Output the [x, y] coordinate of the center of the cell containing the given text.  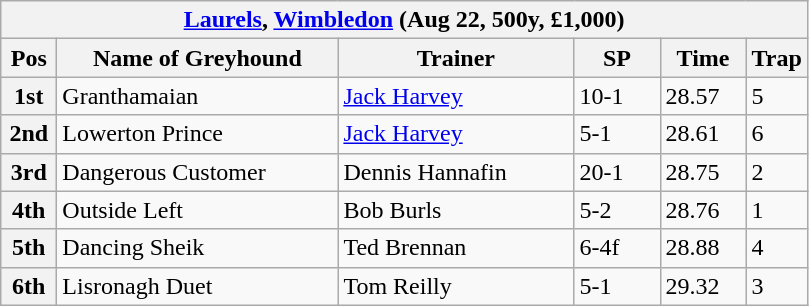
Name of Greyhound [198, 58]
Trap [776, 58]
2 [776, 172]
2nd [29, 134]
1 [776, 210]
Dennis Hannafin [456, 172]
Lowerton Prince [198, 134]
Bob Burls [456, 210]
3 [776, 286]
28.76 [703, 210]
6th [29, 286]
Ted Brennan [456, 248]
Granthamaian [198, 96]
28.57 [703, 96]
28.75 [703, 172]
4 [776, 248]
20-1 [617, 172]
Dangerous Customer [198, 172]
Dancing Sheik [198, 248]
5th [29, 248]
Pos [29, 58]
28.61 [703, 134]
10-1 [617, 96]
Laurels, Wimbledon (Aug 22, 500y, £1,000) [404, 20]
28.88 [703, 248]
Time [703, 58]
4th [29, 210]
Trainer [456, 58]
6-4f [617, 248]
1st [29, 96]
Outside Left [198, 210]
3rd [29, 172]
29.32 [703, 286]
5-2 [617, 210]
5 [776, 96]
Tom Reilly [456, 286]
Lisronagh Duet [198, 286]
SP [617, 58]
6 [776, 134]
